For the text-containing cell, return its midpoint in (x, y) coordinate format. 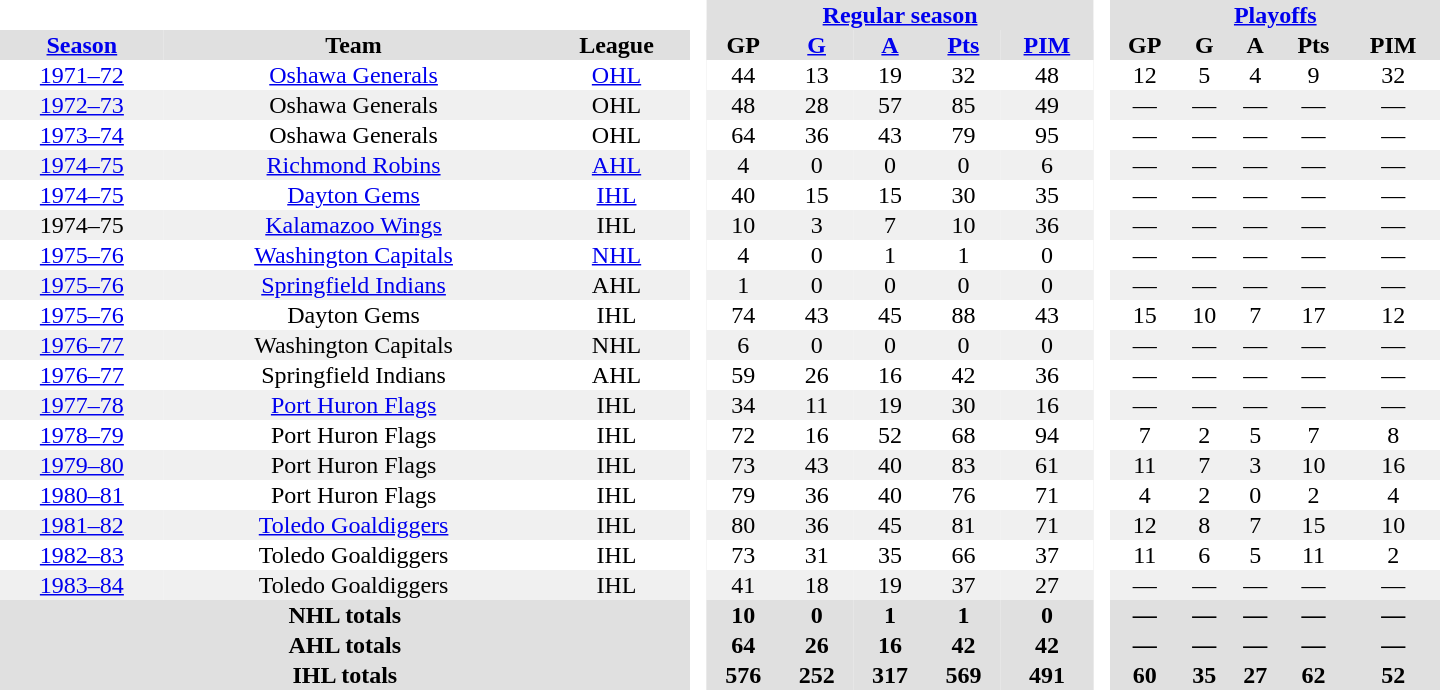
1971–72 (82, 75)
1978–79 (82, 435)
317 (890, 675)
61 (1046, 465)
76 (964, 495)
80 (744, 525)
68 (964, 435)
72 (744, 435)
13 (816, 75)
17 (1314, 315)
18 (816, 585)
95 (1046, 135)
85 (964, 105)
491 (1046, 675)
Regular season (900, 15)
66 (964, 555)
94 (1046, 435)
NHL totals (345, 615)
74 (744, 315)
Season (82, 45)
569 (964, 675)
Richmond Robins (354, 165)
1980–81 (82, 495)
34 (744, 405)
Team (354, 45)
Playoffs (1276, 15)
576 (744, 675)
81 (964, 525)
83 (964, 465)
1977–78 (82, 405)
60 (1145, 675)
1972–73 (82, 105)
62 (1314, 675)
1979–80 (82, 465)
41 (744, 585)
49 (1046, 105)
1973–74 (82, 135)
1981–82 (82, 525)
1983–84 (82, 585)
AHL totals (345, 645)
88 (964, 315)
31 (816, 555)
28 (816, 105)
League (616, 45)
Kalamazoo Wings (354, 225)
9 (1314, 75)
IHL totals (345, 675)
59 (744, 375)
252 (816, 675)
57 (890, 105)
44 (744, 75)
1982–83 (82, 555)
